For the text-containing cell, return its midpoint in [X, Y] coordinate format. 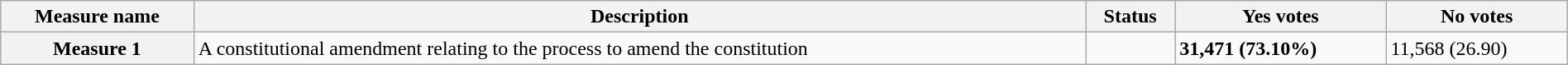
Description [639, 17]
11,568 (26.90) [1477, 48]
Measure 1 [98, 48]
No votes [1477, 17]
31,471 (73.10%) [1280, 48]
A constitutional amendment relating to the process to amend the constitution [639, 48]
Yes votes [1280, 17]
Status [1131, 17]
Measure name [98, 17]
